Identify which cell holds the provided text, then report its (X, Y) central coordinate. 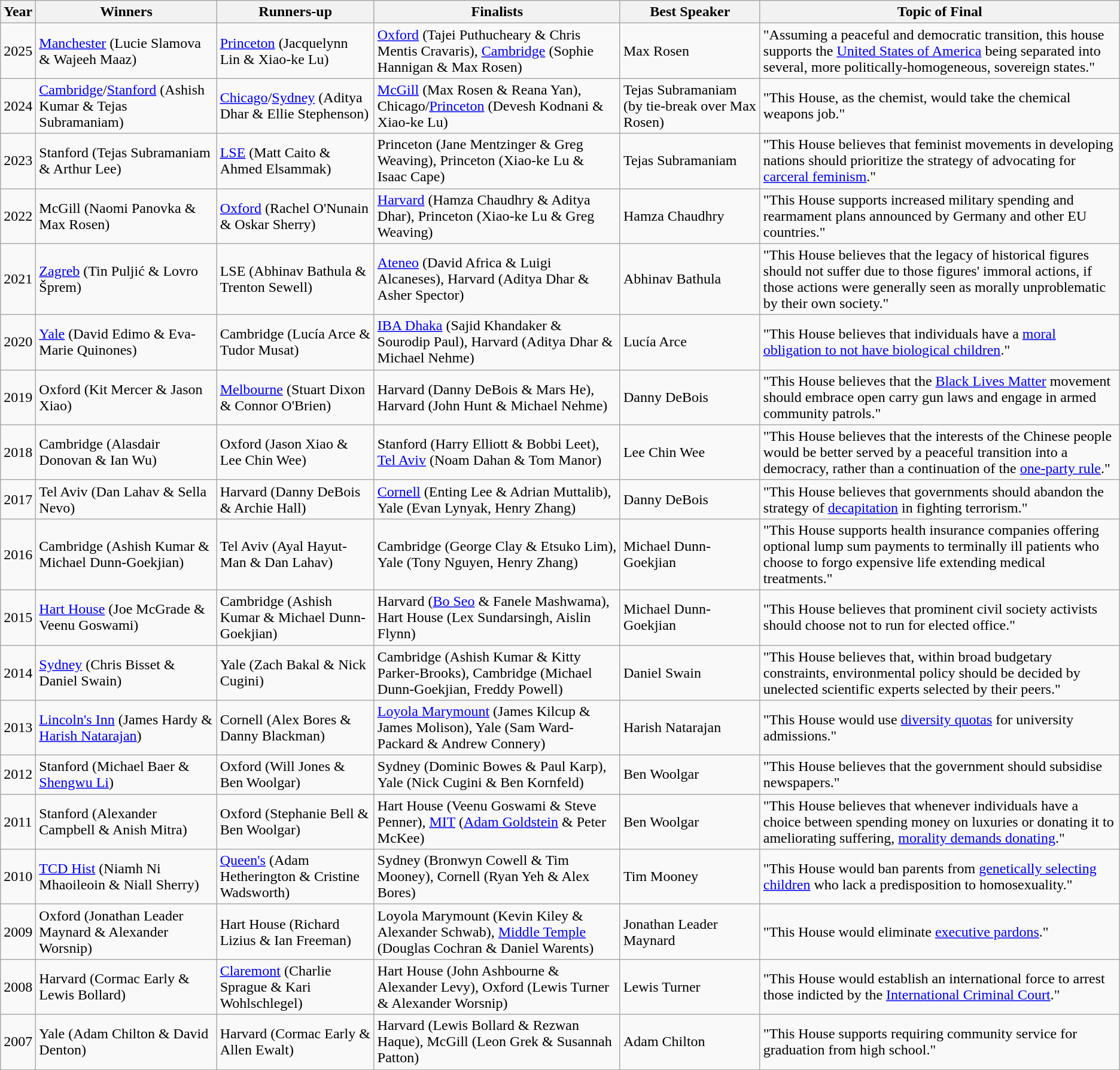
Manchester (Lucie Slamova & Wajeeh Maaz) (126, 51)
Year (18, 12)
Stanford (Tejas Subramaniam & Arthur Lee) (126, 161)
Harvard (Cormac Early & Allen Ewalt) (296, 1042)
2024 (18, 106)
2014 (18, 672)
"This House supports increased military spending and rearmament plans announced by Germany and other EU countries." (939, 216)
"This House believes that governments should abandon the strategy of decapitation in fighting terrorism." (939, 499)
Tejas Subramaniam (by tie-break over Max Rosen) (690, 106)
Cornell (Enting Lee & Adrian Muttalib), Yale (Evan Lynyak, Henry Zhang) (497, 499)
TCD Hist (Niamh Ni Mhaoileoin & Niall Sherry) (126, 877)
2007 (18, 1042)
Oxford (Jonathan Leader Maynard & Alexander Worsnip) (126, 932)
Harvard (Hamza Chaudhry & Aditya Dhar), Princeton (Xiao-ke Lu & Greg Weaving) (497, 216)
Hart House (Joe McGrade & Veenu Goswami) (126, 617)
Loyola Marymount (Kevin Kiley & Alexander Schwab), Middle Temple (Douglas Cochran & Daniel Warents) (497, 932)
Daniel Swain (690, 672)
Finalists (497, 12)
Yale (David Edimo & Eva-Marie Quinones) (126, 342)
McGill (Max Rosen & Reana Yan), Chicago/Princeton (Devesh Kodnani & Xiao-ke Lu) (497, 106)
Harvard (Cormac Early & Lewis Bollard) (126, 987)
Stanford (Alexander Campbell & Anish Mitra) (126, 822)
Tejas Subramaniam (690, 161)
2012 (18, 775)
"This House believes that feminist movements in developing nations should prioritize the strategy of advocating for carceral feminism." (939, 161)
Hart House (Veenu Goswami & Steve Penner), MIT (Adam Goldstein & Peter McKee) (497, 822)
2015 (18, 617)
McGill (Naomi Panovka & Max Rosen) (126, 216)
Cornell (Alex Bores & Danny Blackman) (296, 728)
Ateneo (David Africa & Luigi Alcaneses), Harvard (Aditya Dhar & Asher Spector) (497, 279)
Princeton (Jane Mentzinger & Greg Weaving), Princeton (Xiao-ke Lu & Isaac Cape) (497, 161)
"This House would establish an international force to arrest those indicted by the International Criminal Court." (939, 987)
2022 (18, 216)
Oxford (Jason Xiao & Lee Chin Wee) (296, 452)
Hart House (John Ashbourne & Alexander Levy), Oxford (Lewis Turner & Alexander Worsnip) (497, 987)
Lincoln's Inn (James Hardy & Harish Natarajan) (126, 728)
Cambridge (George Clay & Etsuko Lim), Yale (Tony Nguyen, Henry Zhang) (497, 554)
"This House believes that prominent civil society activists should choose not to run for elected office." (939, 617)
Winners (126, 12)
Hamza Chaudhry (690, 216)
2025 (18, 51)
2021 (18, 279)
Adam Chilton (690, 1042)
"This House would eliminate executive pardons." (939, 932)
LSE (Abhinav Bathula & Trenton Sewell) (296, 279)
Harvard (Bo Seo & Fanele Mashwama), Hart House (Lex Sundarsingh, Aislin Flynn) (497, 617)
Oxford (Stephanie Bell & Ben Woolgar) (296, 822)
Oxford (Tajei Puthucheary & Chris Mentis Cravaris), Cambridge (Sophie Hannigan & Max Rosen) (497, 51)
Sydney (Dominic Bowes & Paul Karp), Yale (Nick Cugini & Ben Kornfeld) (497, 775)
Tel Aviv (Dan Lahav & Sella Nevo) (126, 499)
Oxford (Kit Mercer & Jason Xiao) (126, 397)
Princeton (Jacquelynn Lin & Xiao-ke Lu) (296, 51)
"This House would ban parents from genetically selecting children who lack a predisposition to homosexuality." (939, 877)
Zagreb (Tin Puljić & Lovro Šprem) (126, 279)
Melbourne (Stuart Dixon & Connor O'Brien) (296, 397)
Stanford (Harry Elliott & Bobbi Leet), Tel Aviv (Noam Dahan & Tom Manor) (497, 452)
Stanford (Michael Baer & Shengwu Li) (126, 775)
"This House, as the chemist, would take the chemical weapons job." (939, 106)
Chicago/Sydney (Aditya Dhar & Ellie Stephenson) (296, 106)
IBA Dhaka (Sajid Khandaker & Sourodip Paul), Harvard (Aditya Dhar & Michael Nehme) (497, 342)
Sydney (Chris Bisset & Daniel Swain) (126, 672)
2018 (18, 452)
Harvard (Danny DeBois & Mars He), Harvard (John Hunt & Michael Nehme) (497, 397)
Runners-up (296, 12)
Cambridge (Ashish Kumar & Kitty Parker-Brooks), Cambridge (Michael Dunn-Goekjian, Freddy Powell) (497, 672)
Jonathan Leader Maynard (690, 932)
Lewis Turner (690, 987)
Claremont (Charlie Sprague & Kari Wohlschlegel) (296, 987)
Tel Aviv (Ayal Hayut-Man & Dan Lahav) (296, 554)
2019 (18, 397)
Hart House (Richard Lizius & Ian Freeman) (296, 932)
Harvard (Lewis Bollard & Rezwan Haque), McGill (Leon Grek & Susannah Patton) (497, 1042)
LSE (Matt Caito & Ahmed Elsammak) (296, 161)
Lucía Arce (690, 342)
Cambridge/Stanford (Ashish Kumar & Tejas Subramaniam) (126, 106)
Oxford (Will Jones & Ben Woolgar) (296, 775)
Oxford (Rachel O'Nunain & Oskar Sherry) (296, 216)
Tim Mooney (690, 877)
Harish Natarajan (690, 728)
Max Rosen (690, 51)
2013 (18, 728)
2023 (18, 161)
Cambridge (Alasdair Donovan & Ian Wu) (126, 452)
Yale (Zach Bakal & Nick Cugini) (296, 672)
Harvard (Danny DeBois & Archie Hall) (296, 499)
"This House supports requiring community service for graduation from high school." (939, 1042)
Lee Chin Wee (690, 452)
2020 (18, 342)
2010 (18, 877)
"This House believes that the Black Lives Matter movement should embrace open carry gun laws and engage in armed community patrols." (939, 397)
Loyola Marymount (James Kilcup & James Molison), Yale (Sam Ward-Packard & Andrew Connery) (497, 728)
Topic of Final (939, 12)
"This House would use diversity quotas for university admissions." (939, 728)
Yale (Adam Chilton & David Denton) (126, 1042)
Best Speaker (690, 12)
2009 (18, 932)
Abhinav Bathula (690, 279)
Queen's (Adam Hetherington & Cristine Wadsworth) (296, 877)
Cambridge (Lucía Arce & Tudor Musat) (296, 342)
2011 (18, 822)
"This House believes that individuals have a moral obligation to not have biological children." (939, 342)
2016 (18, 554)
Sydney (Bronwyn Cowell & Tim Mooney), Cornell (Ryan Yeh & Alex Bores) (497, 877)
2017 (18, 499)
"This House believes that the government should subsidise newspapers." (939, 775)
2008 (18, 987)
